Return the (x, y) coordinate for the center point of the cell that contains the specified text.  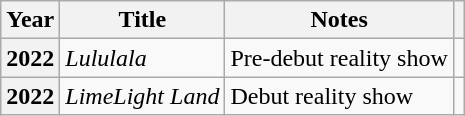
LimeLight Land (142, 96)
Debut reality show (339, 96)
Title (142, 20)
Pre-debut reality show (339, 58)
Year (30, 20)
Lululala (142, 58)
Notes (339, 20)
